Search for the cell housing the specified text and yield its [X, Y] center coordinate. 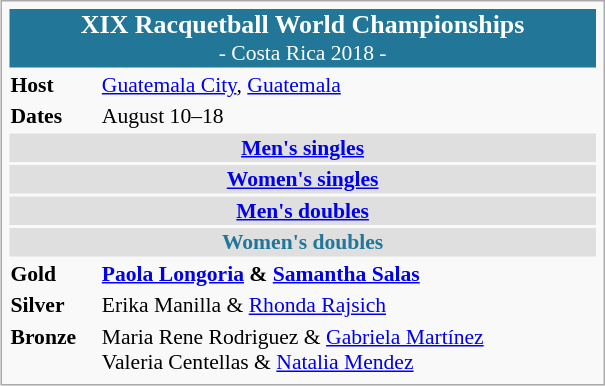
Paola Longoria & Samantha Salas [348, 273]
Dates [53, 116]
August 10–18 [348, 116]
Maria Rene Rodriguez & Gabriela Martínez Valeria Centellas & Natalia Mendez [348, 349]
Men's singles [302, 147]
Silver [53, 305]
Bronze [53, 349]
Guatemala City, Guatemala [348, 84]
Women's singles [302, 179]
Erika Manilla & Rhonda Rajsich [348, 305]
Host [53, 84]
Gold [53, 273]
Men's doubles [302, 210]
XIX Racquetball World Championships- Costa Rica 2018 - [302, 38]
Women's doubles [302, 242]
